Determine the (x, y) coordinate at the center of the cell enclosing the given text.  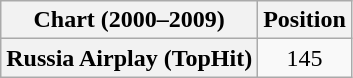
145 (305, 58)
Russia Airplay (TopHit) (130, 58)
Chart (2000–2009) (130, 20)
Position (305, 20)
